Detect which cell encompasses the target text, then output its [X, Y] center coordinate. 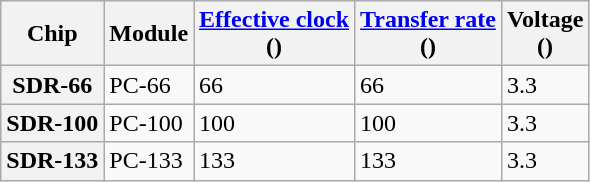
Effective clock() [274, 34]
Transfer rate() [428, 34]
Module [149, 34]
Chip [52, 34]
SDR-66 [52, 85]
PC-133 [149, 161]
PC-66 [149, 85]
SDR-100 [52, 123]
PC-100 [149, 123]
Voltage() [545, 34]
SDR-133 [52, 161]
